Capture the cell that displays the provided text and extract its [x, y] central coordinate. 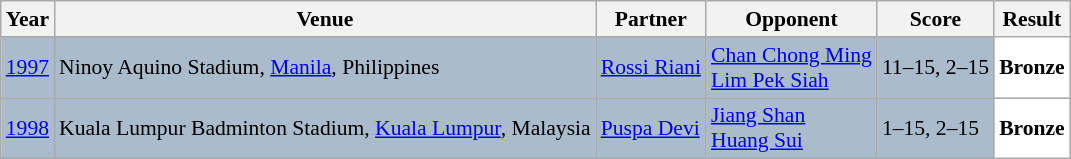
Kuala Lumpur Badminton Stadium, Kuala Lumpur, Malaysia [325, 128]
Jiang Shan Huang Sui [792, 128]
Year [28, 19]
Chan Chong Ming Lim Pek Siah [792, 68]
11–15, 2–15 [936, 68]
Result [1032, 19]
1–15, 2–15 [936, 128]
Ninoy Aquino Stadium, Manila, Philippines [325, 68]
Opponent [792, 19]
1997 [28, 68]
Venue [325, 19]
Partner [651, 19]
1998 [28, 128]
Score [936, 19]
Rossi Riani [651, 68]
Puspa Devi [651, 128]
